Find where the given text appears and provide that cell's center as (x, y) coordinate. 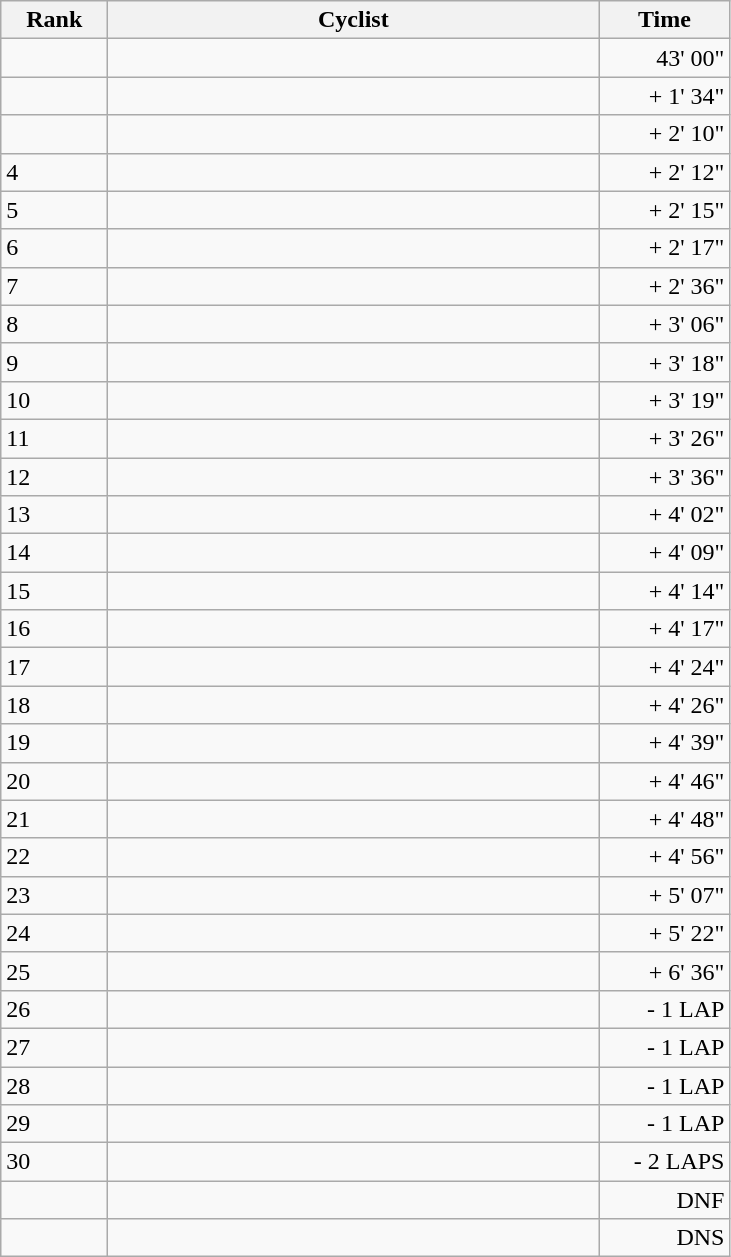
+ 4' 14" (664, 591)
14 (54, 553)
19 (54, 743)
Rank (54, 20)
5 (54, 210)
29 (54, 1124)
DNS (664, 1238)
Cyclist (354, 20)
18 (54, 705)
9 (54, 362)
8 (54, 324)
+ 3' 18" (664, 362)
20 (54, 781)
+ 3' 36" (664, 477)
Time (664, 20)
25 (54, 971)
+ 2' 17" (664, 248)
+ 3' 26" (664, 438)
26 (54, 1009)
+ 5' 22" (664, 933)
30 (54, 1162)
+ 3' 06" (664, 324)
21 (54, 819)
+ 2' 12" (664, 172)
11 (54, 438)
23 (54, 895)
+ 4' 24" (664, 667)
DNF (664, 1200)
15 (54, 591)
24 (54, 933)
10 (54, 400)
43' 00" (664, 58)
+ 3' 19" (664, 400)
+ 2' 36" (664, 286)
- 2 LAPS (664, 1162)
27 (54, 1047)
+ 5' 07" (664, 895)
17 (54, 667)
12 (54, 477)
7 (54, 286)
16 (54, 629)
+ 6' 36" (664, 971)
+ 4' 48" (664, 819)
+ 1' 34" (664, 96)
6 (54, 248)
+ 2' 15" (664, 210)
4 (54, 172)
+ 4' 09" (664, 553)
+ 4' 56" (664, 857)
+ 4' 02" (664, 515)
28 (54, 1085)
+ 4' 46" (664, 781)
+ 2' 10" (664, 134)
13 (54, 515)
+ 4' 17" (664, 629)
+ 4' 26" (664, 705)
22 (54, 857)
+ 4' 39" (664, 743)
